For the text-containing cell, return its midpoint in [X, Y] coordinate format. 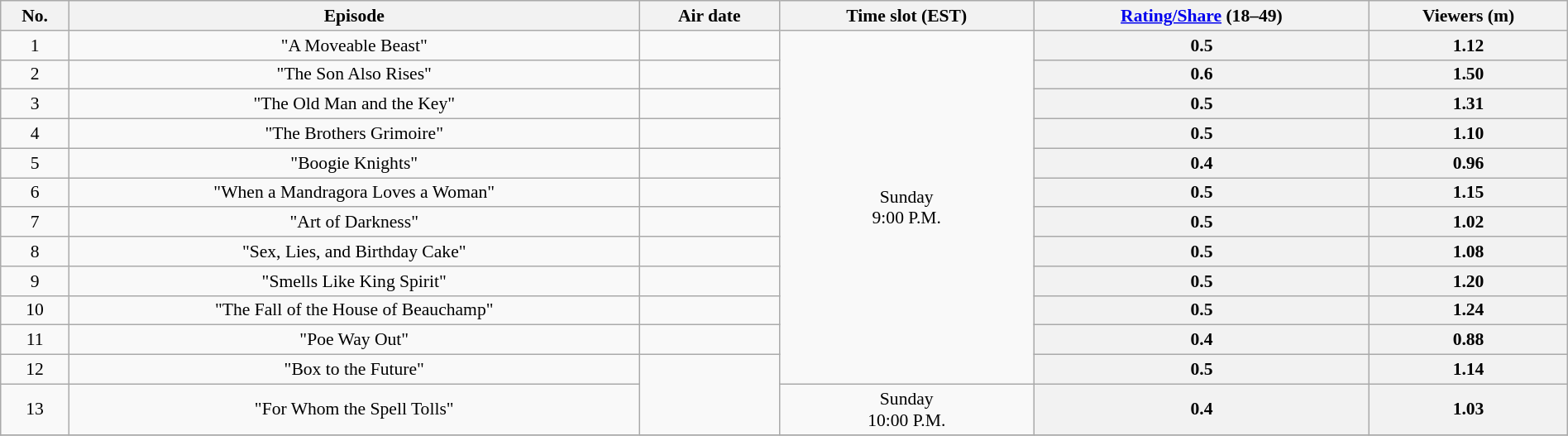
1.03 [1469, 409]
"A Moveable Beast" [354, 46]
1.31 [1469, 104]
1 [35, 46]
"Smells Like King Spirit" [354, 281]
1.24 [1469, 310]
1.50 [1469, 74]
2 [35, 74]
1.10 [1469, 134]
Air date [710, 16]
1.08 [1469, 252]
1.20 [1469, 281]
0.6 [1202, 74]
"The Son Also Rises" [354, 74]
Episode [354, 16]
7 [35, 223]
5 [35, 163]
Rating/Share (18–49) [1202, 16]
10 [35, 310]
No. [35, 16]
"Poe Way Out" [354, 340]
13 [35, 409]
8 [35, 252]
"The Fall of the House of Beauchamp" [354, 310]
"When a Mandragora Loves a Woman" [354, 193]
4 [35, 134]
Sunday 10:00 P.M. [906, 409]
"For Whom the Spell Tolls" [354, 409]
"Box to the Future" [354, 370]
11 [35, 340]
Sunday9:00 P.M. [906, 208]
1.14 [1469, 370]
0.88 [1469, 340]
"The Brothers Grimoire" [354, 134]
12 [35, 370]
1.02 [1469, 223]
1.12 [1469, 46]
Viewers (m) [1469, 16]
"The Old Man and the Key" [354, 104]
Time slot (EST) [906, 16]
3 [35, 104]
"Art of Darkness" [354, 223]
"Sex, Lies, and Birthday Cake" [354, 252]
6 [35, 193]
0.96 [1469, 163]
"Boogie Knights" [354, 163]
9 [35, 281]
1.15 [1469, 193]
